Search for the cell housing the specified text and yield its [x, y] center coordinate. 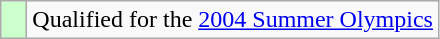
Qualified for the 2004 Summer Olympics [233, 20]
